Provide the (X, Y) coordinate of the cell's center where the given text is located.  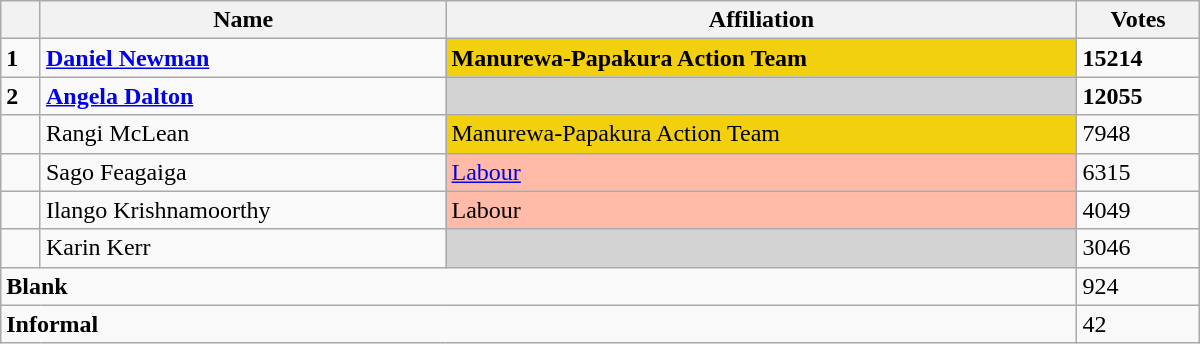
Daniel Newman (243, 58)
7948 (1138, 134)
Rangi McLean (243, 134)
15214 (1138, 58)
6315 (1138, 172)
3046 (1138, 248)
Name (243, 20)
Affiliation (762, 20)
Angela Dalton (243, 96)
Ilango Krishnamoorthy (243, 210)
Karin Kerr (243, 248)
42 (1138, 324)
4049 (1138, 210)
12055 (1138, 96)
2 (21, 96)
Sago Feagaiga (243, 172)
1 (21, 58)
Blank (539, 286)
Votes (1138, 20)
Informal (539, 324)
924 (1138, 286)
